Identify which cell holds the provided text, then report its [X, Y] central coordinate. 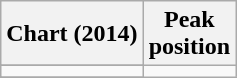
Chart (2014) [72, 34]
Peakposition [189, 34]
